Identify which cell holds the provided text, then report its [x, y] central coordinate. 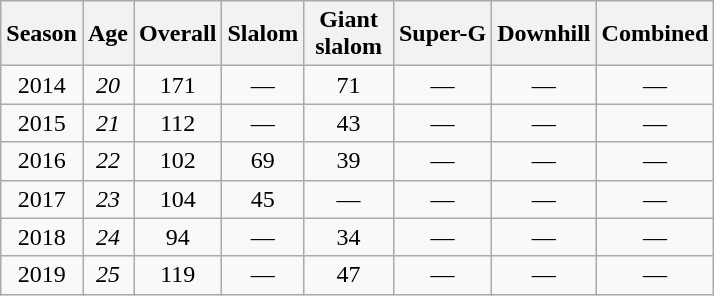
94 [178, 237]
Season [42, 34]
Age [108, 34]
23 [108, 199]
102 [178, 161]
25 [108, 275]
43 [349, 123]
119 [178, 275]
Slalom [263, 34]
47 [349, 275]
2019 [42, 275]
171 [178, 85]
71 [349, 85]
69 [263, 161]
2017 [42, 199]
2016 [42, 161]
2014 [42, 85]
Combined [655, 34]
34 [349, 237]
22 [108, 161]
104 [178, 199]
112 [178, 123]
45 [263, 199]
Downhill [544, 34]
Super-G [442, 34]
21 [108, 123]
Overall [178, 34]
39 [349, 161]
20 [108, 85]
2018 [42, 237]
2015 [42, 123]
24 [108, 237]
Giant slalom [349, 34]
